Provide the [x, y] coordinate of the cell's center where the given text is located.  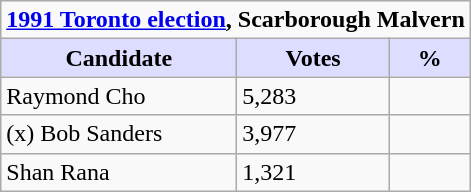
% [430, 58]
1991 Toronto election, Scarborough Malvern [236, 20]
Raymond Cho [119, 96]
5,283 [314, 96]
(x) Bob Sanders [119, 134]
Shan Rana [119, 172]
3,977 [314, 134]
1,321 [314, 172]
Votes [314, 58]
Candidate [119, 58]
